Identify which cell holds the provided text, then report its (x, y) central coordinate. 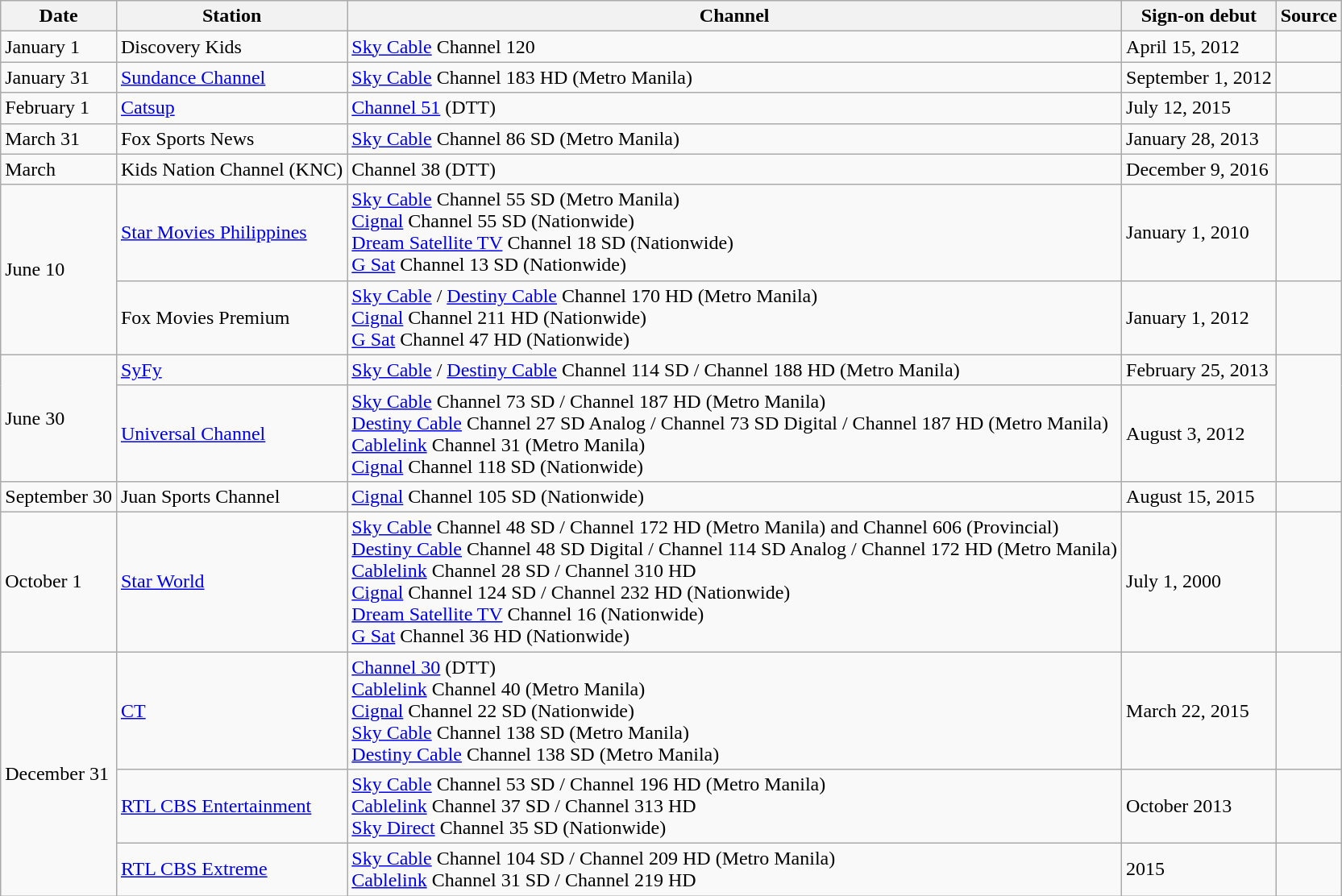
August 3, 2012 (1199, 433)
February 25, 2013 (1199, 370)
Sky Cable Channel 104 SD / Channel 209 HD (Metro Manila)Cablelink Channel 31 SD / Channel 219 HD (735, 870)
January 1 (59, 47)
Source (1309, 16)
CT (231, 710)
Cignal Channel 105 SD (Nationwide) (735, 496)
Star Movies Philippines (231, 232)
Discovery Kids (231, 47)
Sky Cable Channel 53 SD / Channel 196 HD (Metro Manila)Cablelink Channel 37 SD / Channel 313 HDSky Direct Channel 35 SD (Nationwide) (735, 807)
Kids Nation Channel (KNC) (231, 169)
March (59, 169)
Fox Movies Premium (231, 317)
January 28, 2013 (1199, 139)
Sign-on debut (1199, 16)
Universal Channel (231, 433)
Sundance Channel (231, 77)
Fox Sports News (231, 139)
April 15, 2012 (1199, 47)
Juan Sports Channel (231, 496)
Channel 38 (DTT) (735, 169)
January 1, 2010 (1199, 232)
September 1, 2012 (1199, 77)
October 1 (59, 582)
December 9, 2016 (1199, 169)
June 30 (59, 417)
Channel (735, 16)
SyFy (231, 370)
Catsup (231, 108)
2015 (1199, 870)
January 1, 2012 (1199, 317)
Sky Cable Channel 86 SD (Metro Manila) (735, 139)
Sky Cable Channel 120 (735, 47)
October 2013 (1199, 807)
July 1, 2000 (1199, 582)
December 31 (59, 774)
Channel 51 (DTT) (735, 108)
February 1 (59, 108)
July 12, 2015 (1199, 108)
January 31 (59, 77)
Sky Cable / Destiny Cable Channel 170 HD (Metro Manila)Cignal Channel 211 HD (Nationwide)G Sat Channel 47 HD (Nationwide) (735, 317)
March 31 (59, 139)
Sky Cable / Destiny Cable Channel 114 SD / Channel 188 HD (Metro Manila) (735, 370)
March 22, 2015 (1199, 710)
Star World (231, 582)
Station (231, 16)
RTL CBS Entertainment (231, 807)
RTL CBS Extreme (231, 870)
August 15, 2015 (1199, 496)
September 30 (59, 496)
Sky Cable Channel 183 HD (Metro Manila) (735, 77)
Date (59, 16)
June 10 (59, 269)
